From the cell containing the given text, extract its center point as (x, y) coordinate. 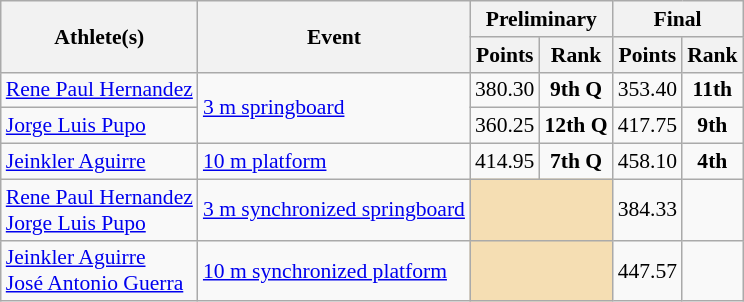
384.33 (648, 210)
Rene Paul HernandezJorge Luis Pupo (100, 210)
458.10 (648, 162)
Jorge Luis Pupo (100, 126)
Preliminary (542, 19)
Jeinkler AguirreJosé Antonio Guerra (100, 270)
4th (712, 162)
Final (678, 19)
10 m synchronized platform (334, 270)
7th Q (576, 162)
12th Q (576, 126)
Event (334, 36)
414.95 (504, 162)
3 m synchronized springboard (334, 210)
360.25 (504, 126)
Jeinkler Aguirre (100, 162)
417.75 (648, 126)
Athlete(s) (100, 36)
380.30 (504, 90)
9th Q (576, 90)
10 m platform (334, 162)
447.57 (648, 270)
11th (712, 90)
9th (712, 126)
353.40 (648, 90)
3 m springboard (334, 108)
Rene Paul Hernandez (100, 90)
